Identify which cell holds the provided text, then report its [x, y] central coordinate. 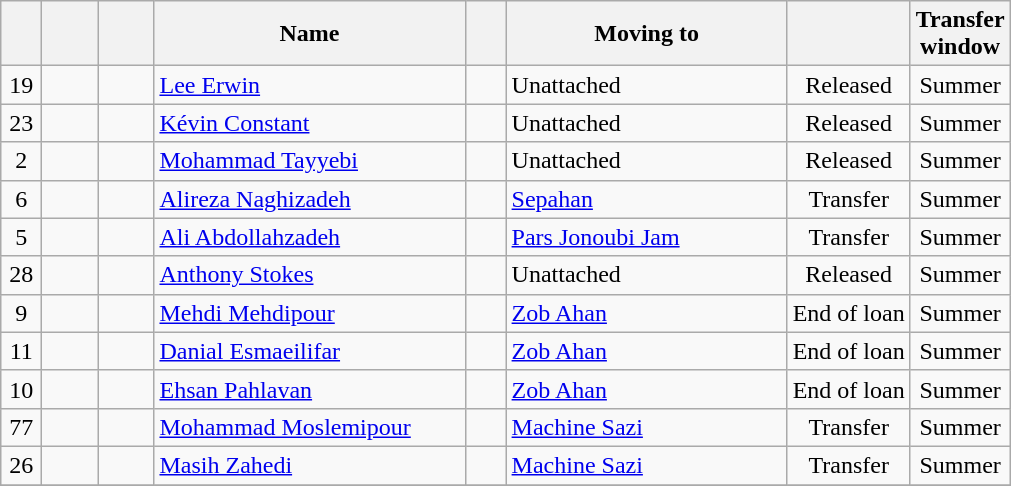
Sepahan [646, 199]
26 [22, 465]
Moving to [646, 34]
Transferwindow [960, 34]
9 [22, 313]
Mehdi Mehdipour [310, 313]
Kévin Constant [310, 123]
19 [22, 85]
11 [22, 351]
Lee Erwin [310, 85]
Mohammad Moslemipour [310, 427]
6 [22, 199]
Danial Esmaeilifar [310, 351]
Ali Abdollahzadeh [310, 237]
Name [310, 34]
77 [22, 427]
Anthony Stokes [310, 275]
2 [22, 161]
23 [22, 123]
Alireza Naghizadeh [310, 199]
Ehsan Pahlavan [310, 389]
Masih Zahedi [310, 465]
Mohammad Tayyebi [310, 161]
Pars Jonoubi Jam [646, 237]
10 [22, 389]
28 [22, 275]
5 [22, 237]
